Determine the [X, Y] coordinate at the center of the cell enclosing the given text.  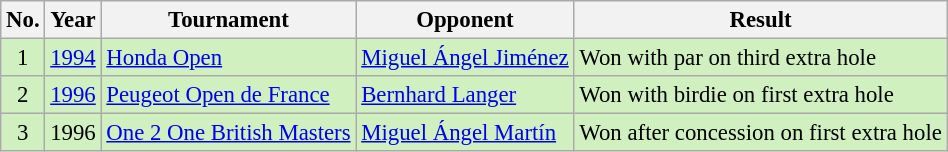
Tournament [228, 20]
3 [23, 133]
Miguel Ángel Jiménez [465, 58]
Year [73, 20]
1994 [73, 58]
Won after concession on first extra hole [760, 133]
Peugeot Open de France [228, 95]
No. [23, 20]
Won with par on third extra hole [760, 58]
Honda Open [228, 58]
Won with birdie on first extra hole [760, 95]
2 [23, 95]
Opponent [465, 20]
Result [760, 20]
Bernhard Langer [465, 95]
One 2 One British Masters [228, 133]
1 [23, 58]
Miguel Ángel Martín [465, 133]
